Identify which cell holds the provided text, then report its (X, Y) central coordinate. 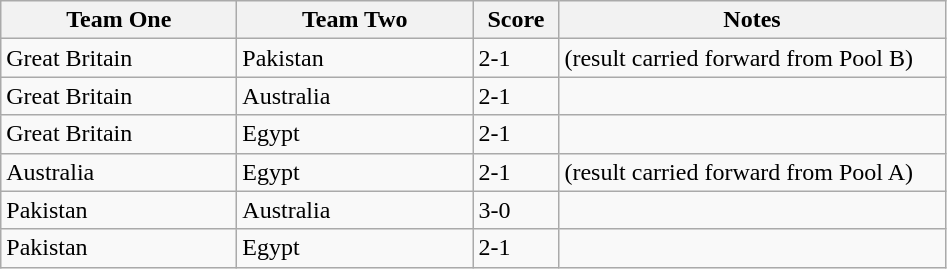
(result carried forward from Pool A) (752, 172)
3-0 (516, 210)
Notes (752, 20)
(result carried forward from Pool B) (752, 58)
Team One (119, 20)
Team Two (355, 20)
Score (516, 20)
